Output the (x, y) coordinate of the center of the cell containing the given text.  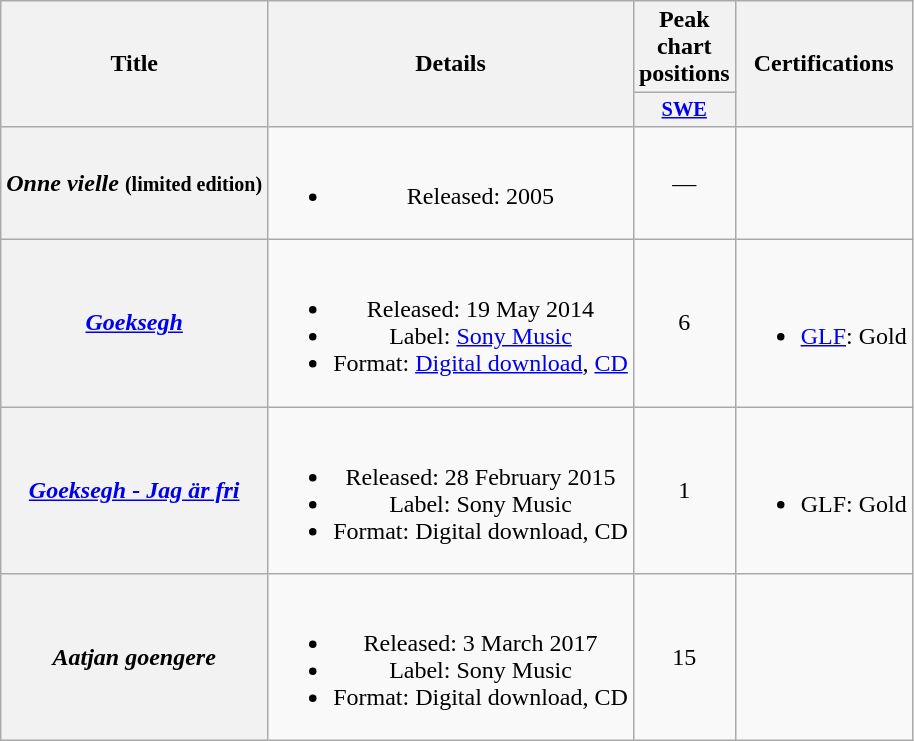
Released: 28 February 2015Label: Sony MusicFormat: Digital download, CD (451, 490)
1 (684, 490)
15 (684, 658)
Peak chart positions (684, 47)
Title (134, 64)
Onne vielle (limited edition) (134, 182)
Goeksegh (134, 324)
Certifications (824, 64)
Released: 19 May 2014Label: Sony MusicFormat: Digital download, CD (451, 324)
Details (451, 64)
Aatjan goengere (134, 658)
6 (684, 324)
Released: 2005 (451, 182)
Goeksegh - Jag är fri (134, 490)
Released: 3 March 2017Label: Sony MusicFormat: Digital download, CD (451, 658)
— (684, 182)
SWE (684, 110)
